Extract the [X, Y] coordinate from the center of the cell holding the provided text.  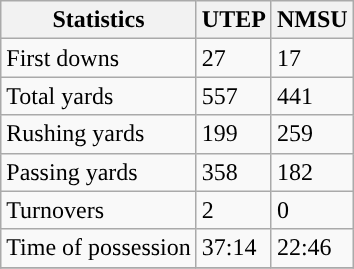
27 [234, 58]
557 [234, 96]
Time of possession [99, 248]
UTEP [234, 20]
Total yards [99, 96]
0 [312, 210]
358 [234, 172]
199 [234, 134]
259 [312, 134]
Passing yards [99, 172]
182 [312, 172]
Rushing yards [99, 134]
441 [312, 96]
22:46 [312, 248]
2 [234, 210]
Turnovers [99, 210]
17 [312, 58]
First downs [99, 58]
Statistics [99, 20]
NMSU [312, 20]
37:14 [234, 248]
